For the text-containing cell, return its midpoint in (x, y) coordinate format. 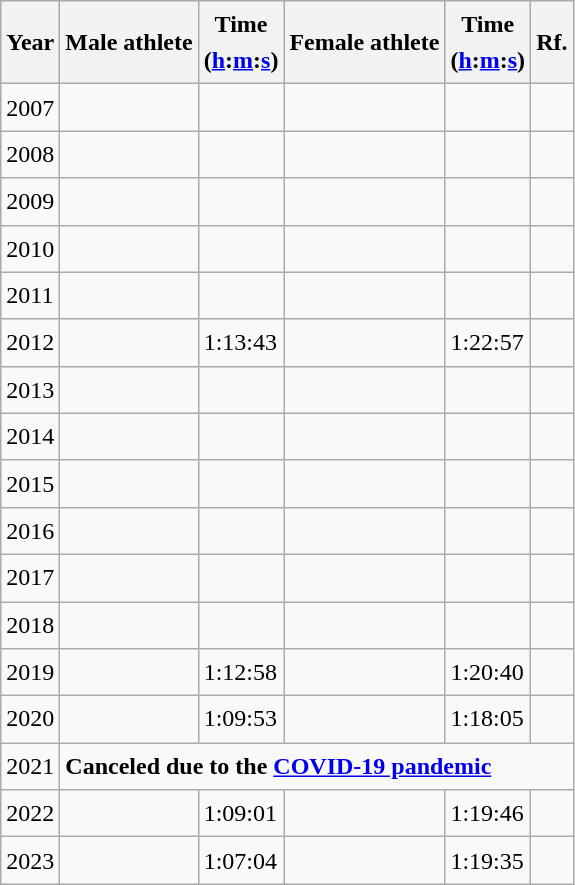
2013 (30, 390)
1:12:58 (241, 672)
Male athlete (129, 42)
2020 (30, 720)
Canceled due to the COVID-19 pandemic (316, 766)
2011 (30, 296)
2007 (30, 108)
2012 (30, 342)
2008 (30, 154)
2019 (30, 672)
2014 (30, 436)
1:22:57 (488, 342)
2022 (30, 814)
1:09:53 (241, 720)
1:18:05 (488, 720)
2021 (30, 766)
2009 (30, 202)
2016 (30, 530)
1:19:35 (488, 860)
Female athlete (364, 42)
2018 (30, 626)
1:19:46 (488, 814)
1:13:43 (241, 342)
Year (30, 42)
2017 (30, 578)
1:07:04 (241, 860)
2010 (30, 248)
2015 (30, 484)
Rf. (552, 42)
1:20:40 (488, 672)
1:09:01 (241, 814)
2023 (30, 860)
